Extract the (X, Y) coordinate from the center of the cell holding the provided text.  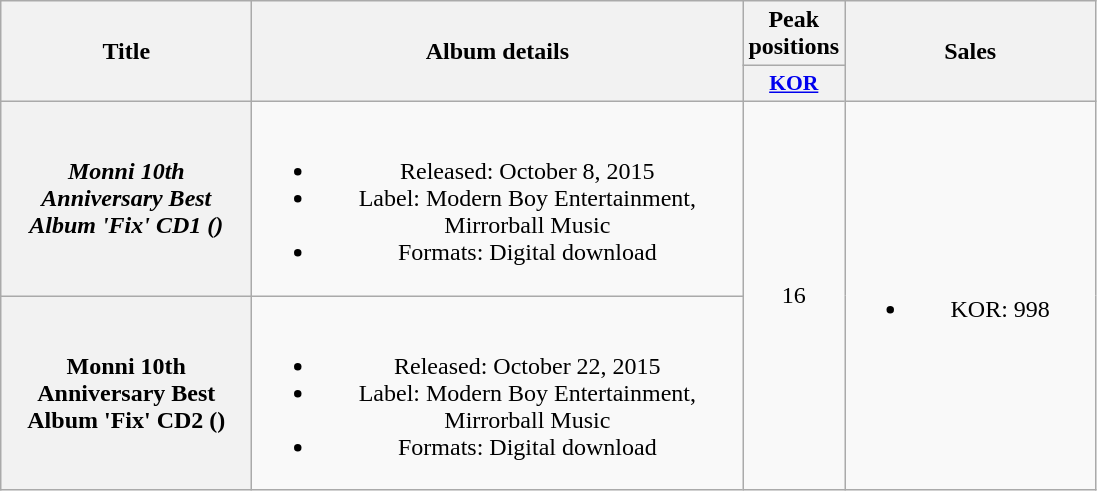
Monni 10th Anniversary Best Album 'Fix' CD1 () (126, 198)
Peakpositions (794, 34)
Album details (498, 52)
KOR (794, 84)
Released: October 22, 2015Label: Modern Boy Entertainment, Mirrorball MusicFormats: Digital download (498, 393)
16 (794, 295)
Released: October 8, 2015Label: Modern Boy Entertainment, Mirrorball MusicFormats: Digital download (498, 198)
Title (126, 52)
Monni 10th Anniversary Best Album 'Fix' CD2 () (126, 393)
KOR: 998 (970, 295)
Sales (970, 52)
